Output the [X, Y] coordinate of the center of the cell containing the given text.  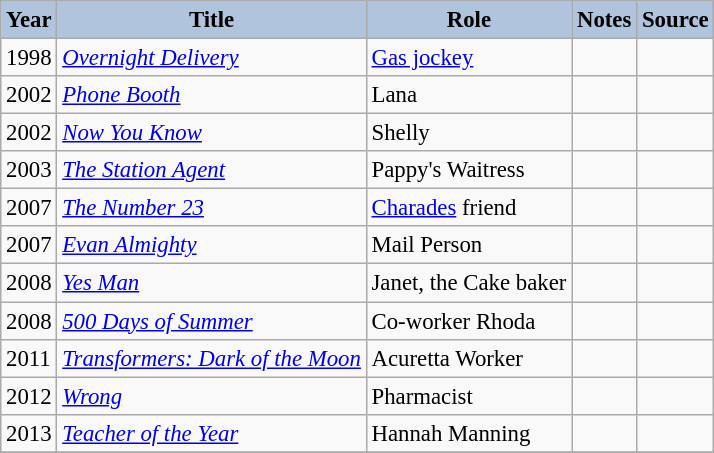
Wrong [212, 396]
Overnight Delivery [212, 58]
2012 [29, 396]
The Number 23 [212, 208]
The Station Agent [212, 170]
Co-worker Rhoda [468, 321]
Charades friend [468, 208]
2003 [29, 170]
Role [468, 20]
Transformers: Dark of the Moon [212, 358]
Gas jockey [468, 58]
Pappy's Waitress [468, 170]
Pharmacist [468, 396]
Hannah Manning [468, 433]
Evan Almighty [212, 245]
Title [212, 20]
2011 [29, 358]
1998 [29, 58]
Janet, the Cake baker [468, 283]
Yes Man [212, 283]
Shelly [468, 133]
Acuretta Worker [468, 358]
Source [676, 20]
Phone Booth [212, 95]
Teacher of the Year [212, 433]
Lana [468, 95]
500 Days of Summer [212, 321]
Mail Person [468, 245]
Now You Know [212, 133]
2013 [29, 433]
Year [29, 20]
Notes [604, 20]
